Provide the [x, y] coordinate of the cell's center where the given text is located.  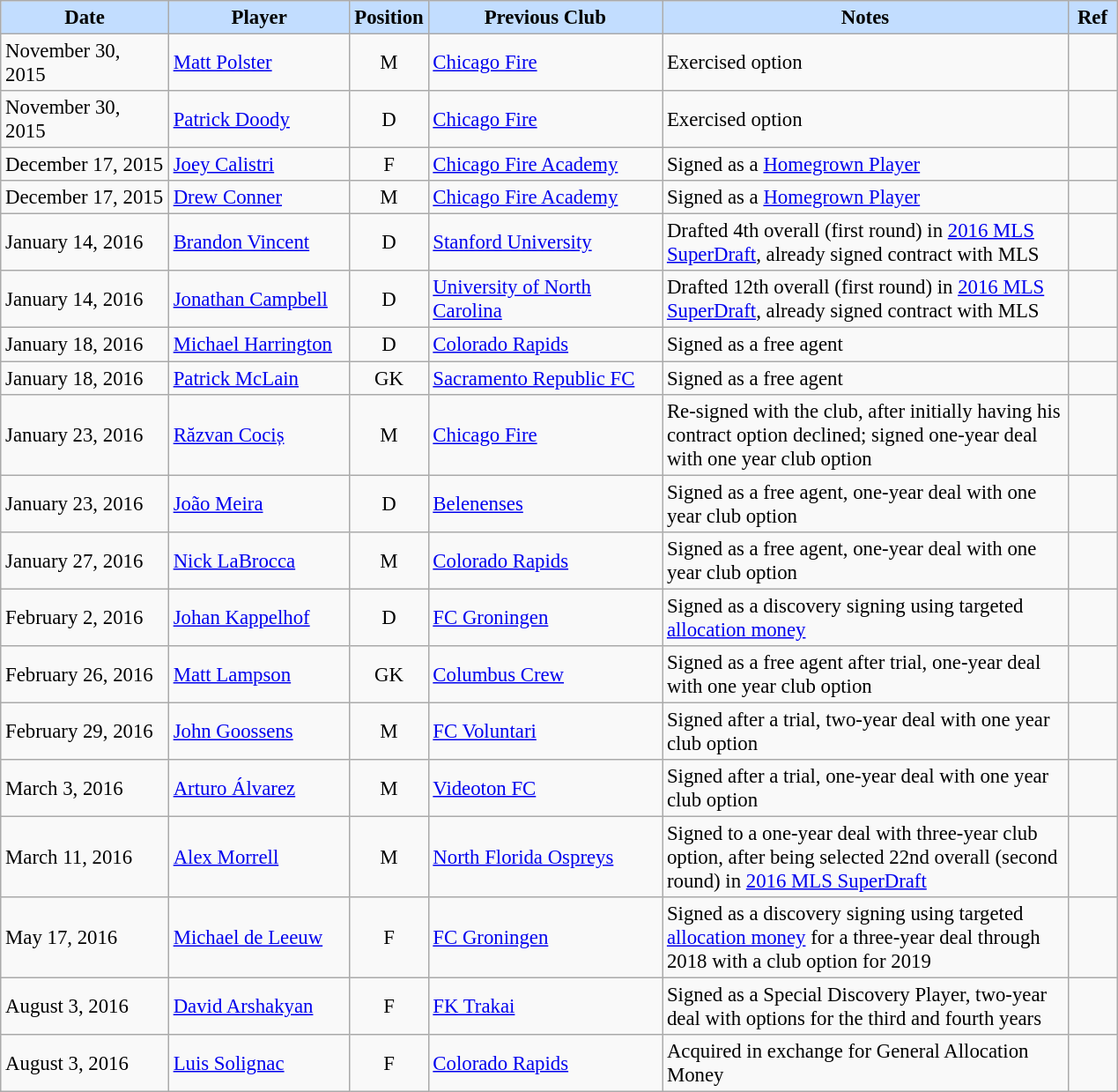
FK Trakai [545, 1007]
Signed as a Special Discovery Player, two-year deal with options for the third and fourth years [865, 1007]
Stanford University [545, 243]
Videoton FC [545, 788]
Matt Polster [259, 63]
Signed as a free agent after trial, one-year deal with one year club option [865, 675]
Luis Solignac [259, 1063]
John Goossens [259, 732]
Drafted 4th overall (first round) in 2016 MLS SuperDraft, already signed contract with MLS [865, 243]
Drafted 12th overall (first round) in 2016 MLS SuperDraft, already signed contract with MLS [865, 300]
João Meira [259, 504]
Signed after a trial, two-year deal with one year club option [865, 732]
Player [259, 18]
January 27, 2016 [85, 561]
Columbus Crew [545, 675]
Patrick Doody [259, 120]
Previous Club [545, 18]
Signed as a discovery signing using targeted allocation money [865, 617]
David Arshakyan [259, 1007]
Position [389, 18]
Alex Morrell [259, 857]
Date [85, 18]
May 17, 2016 [85, 938]
Johan Kappelhof [259, 617]
Signed after a trial, one-year deal with one year club option [865, 788]
Michael de Leeuw [259, 938]
Signed to a one-year deal with three-year club option, after being selected 22nd overall (second round) in 2016 MLS SuperDraft [865, 857]
March 11, 2016 [85, 857]
Joey Calistri [259, 165]
Re-signed with the club, after initially having his contract option declined; signed one-year deal with one year club option [865, 435]
February 2, 2016 [85, 617]
Drew Conner [259, 197]
Răzvan Cociș [259, 435]
Notes [865, 18]
Nick LaBrocca [259, 561]
Acquired in exchange for General Allocation Money [865, 1063]
North Florida Ospreys [545, 857]
Sacramento Republic FC [545, 378]
Ref [1092, 18]
March 3, 2016 [85, 788]
Signed as a discovery signing using targeted allocation money for a three-year deal through 2018 with a club option for 2019 [865, 938]
Matt Lampson [259, 675]
February 26, 2016 [85, 675]
Jonathan Campbell [259, 300]
Patrick McLain [259, 378]
Belenenses [545, 504]
February 29, 2016 [85, 732]
FC Voluntari [545, 732]
Brandon Vincent [259, 243]
Arturo Álvarez [259, 788]
Michael Harrington [259, 345]
University of North Carolina [545, 300]
